Return (x, y) of the center of cell containing provided text 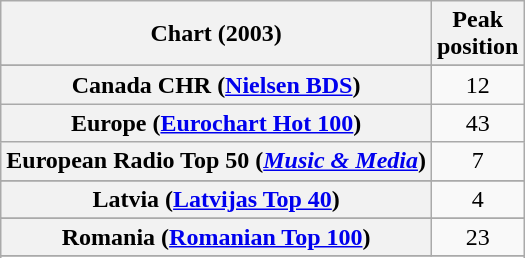
Latvia (Latvijas Top 40) (216, 199)
12 (477, 85)
7 (477, 161)
Peakposition (477, 34)
Chart (2003) (216, 34)
European Radio Top 50 (Music & Media) (216, 161)
43 (477, 123)
Canada CHR (Nielsen BDS) (216, 85)
Europe (Eurochart Hot 100) (216, 123)
4 (477, 199)
23 (477, 237)
Romania (Romanian Top 100) (216, 237)
